Output the (X, Y) coordinate of the center of the cell containing the given text.  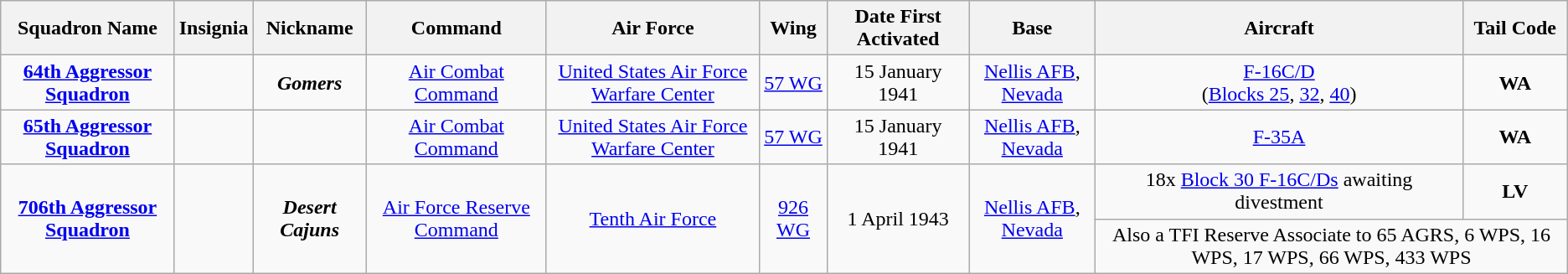
Squadron Name (87, 28)
Tenth Air Force (652, 219)
Air Force (652, 28)
Wing (794, 28)
Insignia (214, 28)
Air Force Reserve Command (456, 219)
LV (1514, 191)
Aircraft (1280, 28)
F-35A (1280, 137)
Desert Cajuns (310, 219)
F-16C/D(Blocks 25, 32, 40) (1280, 82)
Nickname (310, 28)
Base (1032, 28)
Tail Code (1514, 28)
65th Aggressor Squadron (87, 137)
1 April 1943 (898, 219)
Command (456, 28)
64th Aggressor Squadron (87, 82)
Date First Activated (898, 28)
18x Block 30 F-16C/Ds awaiting divestment (1280, 191)
Gomers (310, 82)
926 WG (794, 219)
706th Aggressor Squadron (87, 219)
Also a TFI Reserve Associate to 65 AGRS, 6 WPS, 16 WPS, 17 WPS, 66 WPS, 433 WPS (1332, 246)
